Determine the (X, Y) coordinate at the center of the cell enclosing the given text.  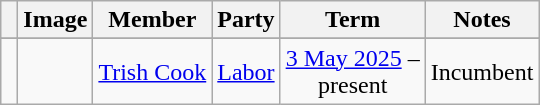
Member (152, 20)
3 May 2025 –present (352, 72)
Term (352, 20)
Notes (482, 20)
Incumbent (482, 72)
Trish Cook (152, 72)
Image (56, 20)
Party (246, 20)
Labor (246, 72)
